From the cell containing the given text, extract its center point as (x, y) coordinate. 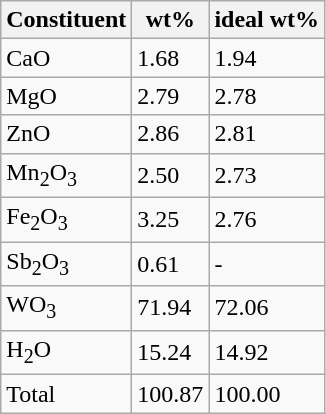
15.24 (170, 352)
2.50 (170, 175)
wt% (170, 20)
71.94 (170, 308)
14.92 (267, 352)
Mn2O3 (66, 175)
CaO (66, 58)
100.87 (170, 394)
WO3 (66, 308)
Constituent (66, 20)
0.61 (170, 264)
Sb2O3 (66, 264)
1.94 (267, 58)
2.81 (267, 134)
ideal wt% (267, 20)
Total (66, 394)
H2O (66, 352)
3.25 (170, 219)
72.06 (267, 308)
- (267, 264)
2.79 (170, 96)
2.78 (267, 96)
MgO (66, 96)
Fe2O3 (66, 219)
2.76 (267, 219)
1.68 (170, 58)
2.86 (170, 134)
2.73 (267, 175)
ZnO (66, 134)
100.00 (267, 394)
